From the cell containing the given text, extract its center point as (x, y) coordinate. 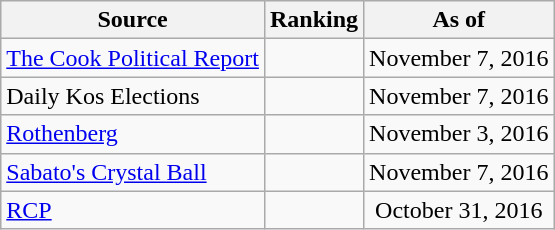
Daily Kos Elections (133, 96)
Ranking (314, 20)
October 31, 2016 (459, 210)
Sabato's Crystal Ball (133, 172)
Rothenberg (133, 134)
As of (459, 20)
RCP (133, 210)
Source (133, 20)
November 3, 2016 (459, 134)
The Cook Political Report (133, 58)
